Scan for the cell matching the given text and deliver its (X, Y) coordinate at center. 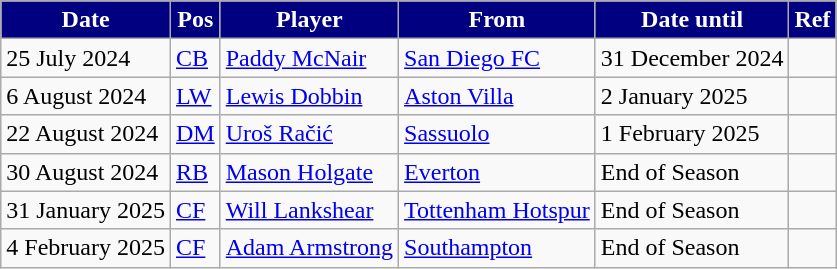
Pos (195, 20)
30 August 2024 (86, 172)
RB (195, 172)
Will Lankshear (309, 210)
Ref (812, 20)
Aston Villa (498, 96)
San Diego FC (498, 58)
CB (195, 58)
Lewis Dobbin (309, 96)
Uroš Račić (309, 134)
1 February 2025 (692, 134)
Date until (692, 20)
6 August 2024 (86, 96)
31 December 2024 (692, 58)
Player (309, 20)
25 July 2024 (86, 58)
From (498, 20)
Tottenham Hotspur (498, 210)
31 January 2025 (86, 210)
Mason Holgate (309, 172)
Southampton (498, 248)
Sassuolo (498, 134)
DM (195, 134)
Adam Armstrong (309, 248)
LW (195, 96)
Everton (498, 172)
Date (86, 20)
Paddy McNair (309, 58)
2 January 2025 (692, 96)
4 February 2025 (86, 248)
22 August 2024 (86, 134)
